Output the (x, y) coordinate of the center of the cell containing the given text.  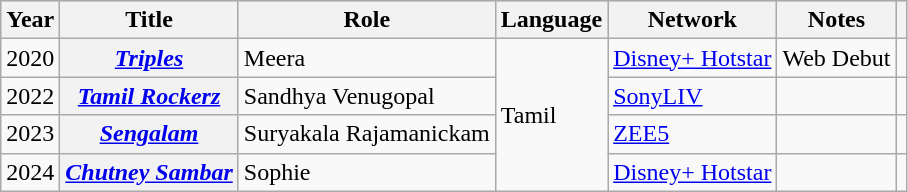
Sandhya Venugopal (366, 96)
Web Debut (836, 58)
Title (149, 20)
Tamil (551, 115)
SonyLIV (692, 96)
Chutney Sambar (149, 172)
Year (30, 20)
2024 (30, 172)
Language (551, 20)
Meera (366, 58)
2023 (30, 134)
Role (366, 20)
Suryakala Rajamanickam (366, 134)
Sophie (366, 172)
2020 (30, 58)
Sengalam (149, 134)
Triples (149, 58)
2022 (30, 96)
Network (692, 20)
Tamil Rockerz (149, 96)
Notes (836, 20)
ZEE5 (692, 134)
